Output the [x, y] coordinate of the center of the cell containing the given text.  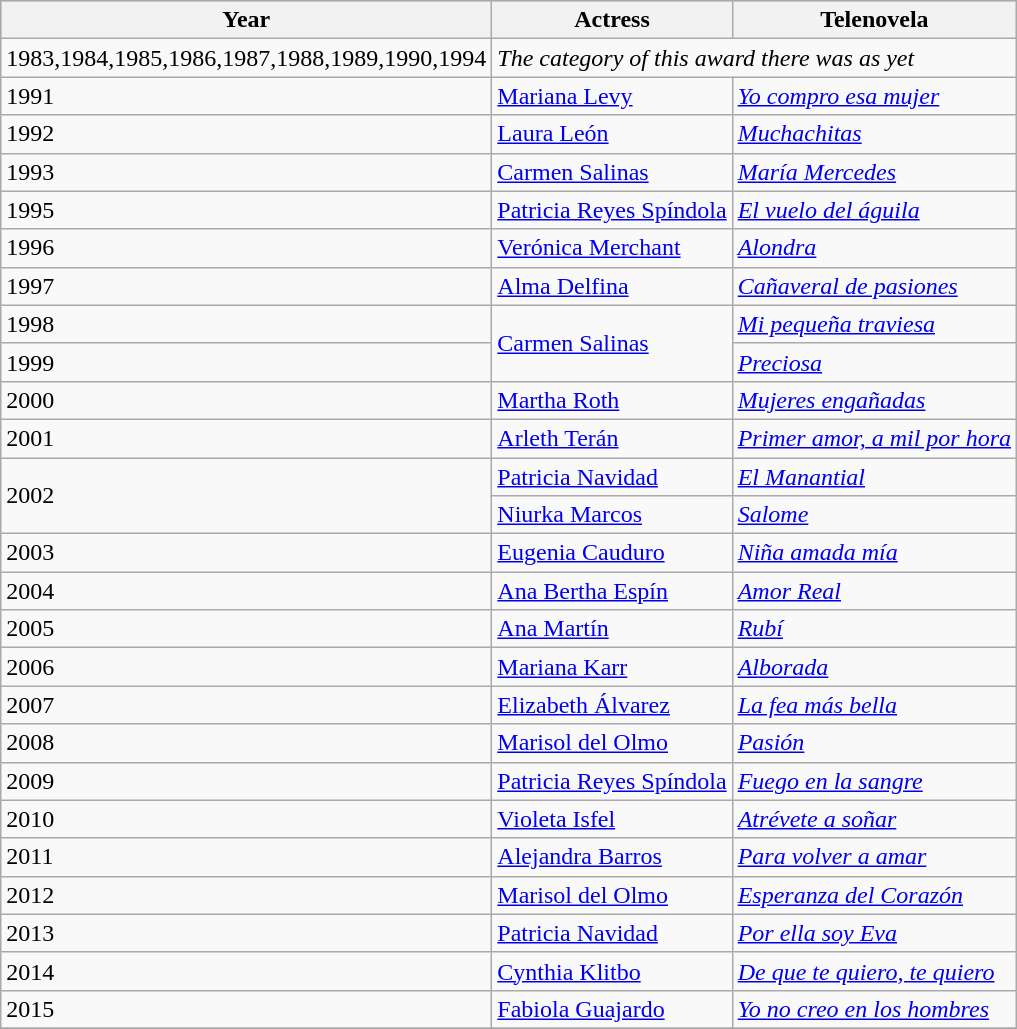
Niña amada mía [874, 553]
2008 [246, 743]
Ana Bertha Espín [612, 591]
Actress [612, 20]
Cañaveral de pasiones [874, 286]
Esperanza del Corazón [874, 895]
2002 [246, 496]
Fuego en la sangre [874, 781]
Atrévete a soñar [874, 819]
Preciosa [874, 362]
1997 [246, 286]
2007 [246, 705]
Rubí [874, 629]
Pasión [874, 743]
Muchachitas [874, 134]
Verónica Merchant [612, 248]
Ana Martín [612, 629]
Alborada [874, 667]
La fea más bella [874, 705]
Primer amor, a mil por hora [874, 438]
2013 [246, 933]
Alma Delfina [612, 286]
2012 [246, 895]
1993 [246, 172]
2011 [246, 857]
1992 [246, 134]
Yo no creo en los hombres [874, 1009]
Por ella soy Eva [874, 933]
De que te quiero, te quiero [874, 971]
1999 [246, 362]
Mujeres engañadas [874, 400]
Alondra [874, 248]
Niurka Marcos [612, 515]
Telenovela [874, 20]
Mariana Levy [612, 96]
El Manantial [874, 477]
2003 [246, 553]
2006 [246, 667]
María Mercedes [874, 172]
2001 [246, 438]
The category of this award there was as yet [754, 58]
1996 [246, 248]
2009 [246, 781]
Salome [874, 515]
1995 [246, 210]
1983,1984,1985,1986,1987,1988,1989,1990,1994 [246, 58]
Yo compro esa mujer [874, 96]
1998 [246, 324]
Laura León [612, 134]
2015 [246, 1009]
Amor Real [874, 591]
Fabiola Guajardo [612, 1009]
Violeta Isfel [612, 819]
1991 [246, 96]
Year [246, 20]
Mariana Karr [612, 667]
Eugenia Cauduro [612, 553]
Cynthia Klitbo [612, 971]
2010 [246, 819]
2000 [246, 400]
Para volver a amar [874, 857]
2005 [246, 629]
2004 [246, 591]
2014 [246, 971]
El vuelo del águila [874, 210]
Elizabeth Álvarez [612, 705]
Martha Roth [612, 400]
Arleth Terán [612, 438]
Mi pequeña traviesa [874, 324]
Alejandra Barros [612, 857]
